Locate the cell with the specified text and output its (X, Y) center coordinate. 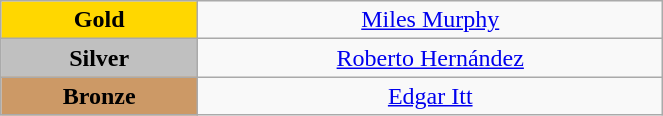
Bronze (100, 96)
Silver (100, 58)
Edgar Itt (430, 96)
Roberto Hernández (430, 58)
Gold (100, 20)
Miles Murphy (430, 20)
